Return the (x, y) coordinate for the center point of the cell that contains the specified text.  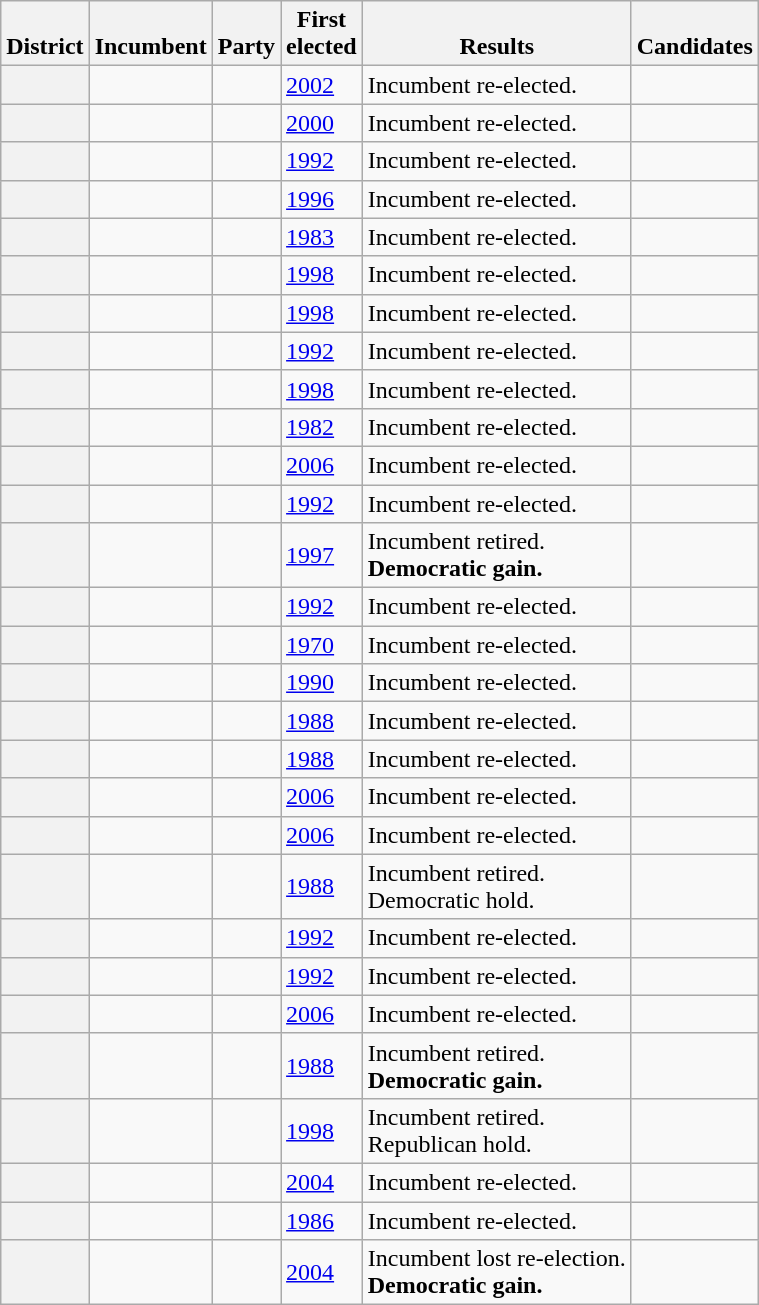
Firstelected (322, 34)
1983 (322, 237)
1986 (322, 1221)
1990 (322, 683)
Incumbent (150, 34)
1970 (322, 645)
Results (496, 34)
Candidates (694, 34)
Incumbent lost re-election.Democratic gain. (496, 1272)
1997 (322, 556)
1982 (322, 427)
District (45, 34)
Incumbent retired.Republican hold. (496, 1130)
2000 (322, 123)
Incumbent retired.Democratic hold. (496, 886)
2002 (322, 85)
1996 (322, 199)
Party (246, 34)
